Locate the cell with the specified text and output its [x, y] center coordinate. 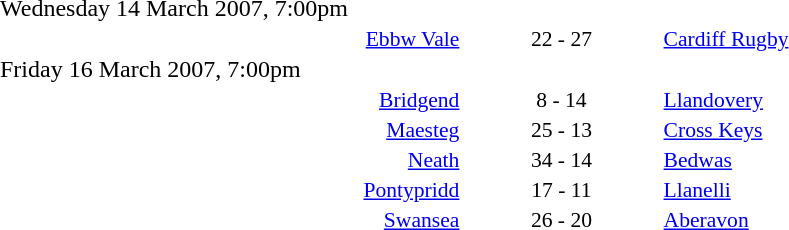
22 - 27 [561, 38]
34 - 14 [561, 160]
8 - 14 [561, 100]
25 - 13 [561, 130]
17 - 11 [561, 190]
